Return [x, y] of the center of cell containing provided text 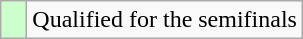
Qualified for the semifinals [165, 20]
